From the cell containing the given text, extract its center point as (x, y) coordinate. 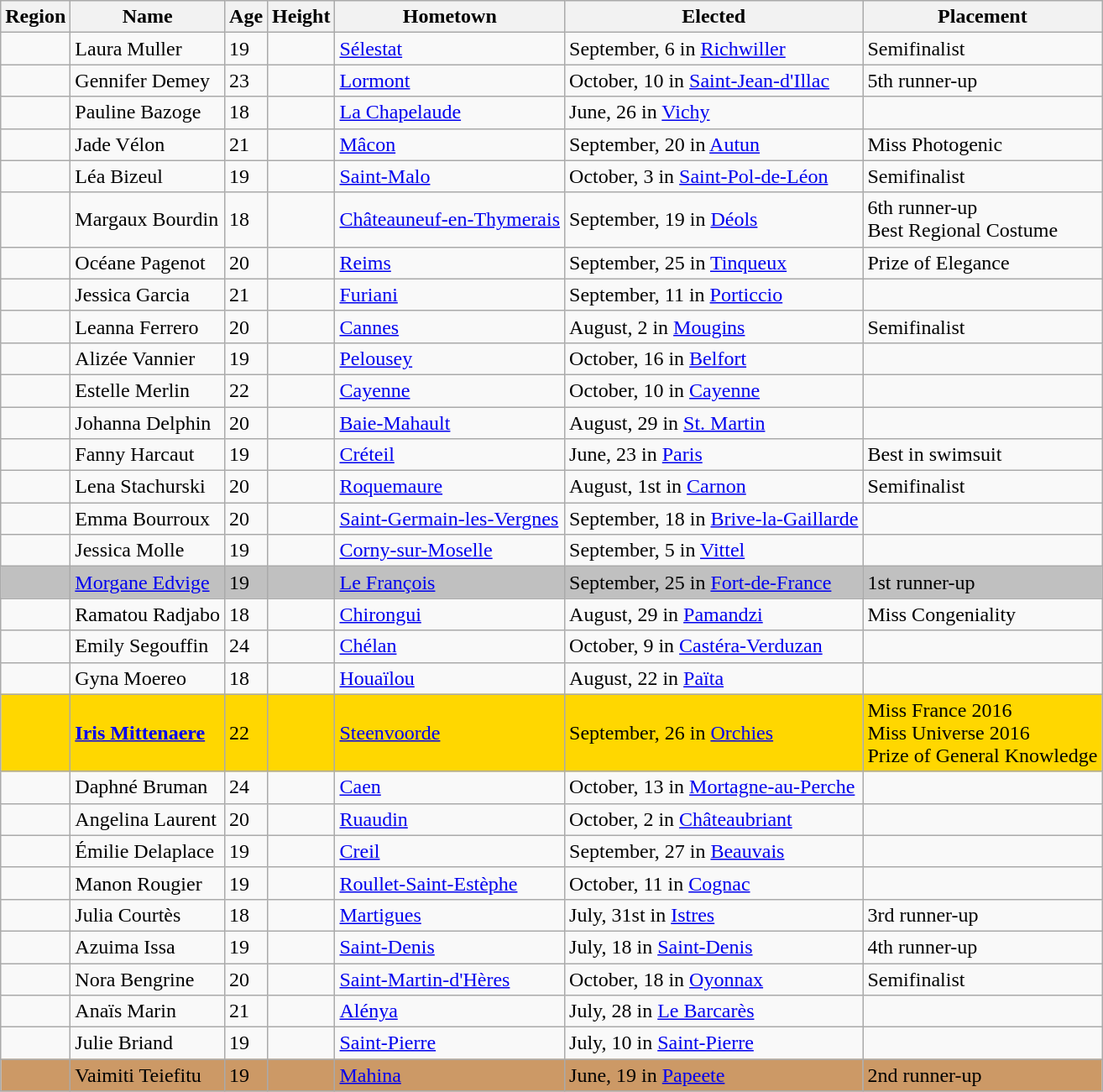
Best in swimsuit (982, 455)
August, 2 in Mougins (714, 327)
August, 1st in Carnon (714, 487)
September, 26 in Orchies (714, 733)
Emma Bourroux (148, 519)
Chélan (450, 646)
Gennifer Demey (148, 81)
October, 11 in Cognac (714, 883)
Iris Mittenaere (148, 733)
Saint-Pierre (450, 1043)
August, 29 in St. Martin (714, 422)
4th runner-up (982, 947)
Azuima Issa (148, 947)
Roquemaure (450, 487)
Leanna Ferrero (148, 327)
October, 13 in Mortagne-au-Perche (714, 787)
Miss France 2016 Miss Universe 2016 Prize of General Knowledge (982, 733)
Alizée Vannier (148, 358)
3rd runner-up (982, 915)
Saint-Martin-d'Hères (450, 980)
Miss Congeniality (982, 614)
Johanna Delphin (148, 422)
Roullet-Saint-Estèphe (450, 883)
October, 9 in Castéra-Verduzan (714, 646)
Vaimiti Teiefitu (148, 1075)
Baie-Mahault (450, 422)
September, 25 in Fort-de-France (714, 583)
Sélestat (450, 49)
Corny-sur-Moselle (450, 551)
July, 10 in Saint-Pierre (714, 1043)
5th runner-up (982, 81)
Region (35, 17)
Cayenne (450, 390)
July, 18 in Saint-Denis (714, 947)
October, 3 in Saint-Pol-de-Léon (714, 176)
September, 11 in Porticcio (714, 295)
Émilie Delaplace (148, 851)
Châteauneuf-en-Thymerais (450, 220)
September, 20 in Autun (714, 144)
August, 29 in Pamandzi (714, 614)
Martigues (450, 915)
Daphné Bruman (148, 787)
Miss Photogenic (982, 144)
September, 5 in Vittel (714, 551)
September, 27 in Beauvais (714, 851)
September, 25 in Tinqueux (714, 263)
Saint-Denis (450, 947)
Mahina (450, 1075)
Gyna Moereo (148, 678)
Fanny Harcaut (148, 455)
July, 31st in Istres (714, 915)
Cannes (450, 327)
Saint-Germain-les-Vergnes (450, 519)
Nora Bengrine (148, 980)
June, 23 in Paris (714, 455)
Pauline Bazoge (148, 112)
6th runner-up Best Regional Costume (982, 220)
September, 19 in Déols (714, 220)
La Chapelaude (450, 112)
July, 28 in Le Barcarès (714, 1011)
Ramatou Radjabo (148, 614)
Chirongui (450, 614)
1st runner-up (982, 583)
September, 6 in Richwiller (714, 49)
Placement (982, 17)
October, 16 in Belfort (714, 358)
Name (148, 17)
Hometown (450, 17)
Jessica Garcia (148, 295)
Reims (450, 263)
Jade Vélon (148, 144)
Anaïs Marin (148, 1011)
October, 10 in Cayenne (714, 390)
Créteil (450, 455)
Angelina Laurent (148, 819)
Morgane Edvige (148, 583)
Furiani (450, 295)
Age (247, 17)
Pelousey (450, 358)
Steenvoorde (450, 733)
Mâcon (450, 144)
Lena Stachurski (148, 487)
Léa Bizeul (148, 176)
Caen (450, 787)
2nd runner-up (982, 1075)
June, 26 in Vichy (714, 112)
October, 18 in Oyonnax (714, 980)
Océane Pagenot (148, 263)
Julie Briand (148, 1043)
Prize of Elegance (982, 263)
Height (301, 17)
Alénya (450, 1011)
Saint-Malo (450, 176)
Creil (450, 851)
Elected (714, 17)
Emily Segouffin (148, 646)
October, 2 in Châteaubriant (714, 819)
June, 19 in Papeete (714, 1075)
Jessica Molle (148, 551)
Manon Rougier (148, 883)
Estelle Merlin (148, 390)
October, 10 in Saint-Jean-d'Illac (714, 81)
Margaux Bourdin (148, 220)
Lormont (450, 81)
23 (247, 81)
Ruaudin (450, 819)
Julia Courtès (148, 915)
September, 18 in Brive-la-Gaillarde (714, 519)
Le François (450, 583)
Laura Muller (148, 49)
Houaïlou (450, 678)
August, 22 in Païta (714, 678)
